Locate the cell with the specified text and output its (x, y) center coordinate. 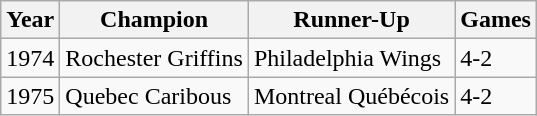
Year (30, 20)
Philadelphia Wings (351, 58)
Quebec Caribous (154, 96)
Runner-Up (351, 20)
Champion (154, 20)
Games (496, 20)
1975 (30, 96)
1974 (30, 58)
Rochester Griffins (154, 58)
Montreal Québécois (351, 96)
